Return the [X, Y] coordinate for the center point of the cell that contains the specified text.  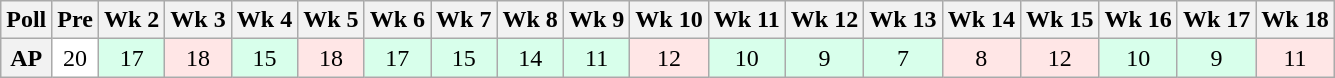
Wk 16 [1138, 20]
7 [903, 58]
Wk 10 [669, 20]
Wk 9 [596, 20]
14 [530, 58]
Poll [26, 20]
8 [981, 58]
Wk 2 [131, 20]
Wk 15 [1060, 20]
Wk 18 [1295, 20]
Wk 17 [1216, 20]
Wk 14 [981, 20]
Wk 6 [397, 20]
Pre [76, 20]
Wk 7 [464, 20]
AP [26, 58]
Wk 4 [264, 20]
Wk 11 [746, 20]
Wk 3 [198, 20]
Wk 8 [530, 20]
20 [76, 58]
Wk 12 [824, 20]
Wk 13 [903, 20]
Wk 5 [331, 20]
